Find where the given text appears and provide that cell's center as [X, Y] coordinate. 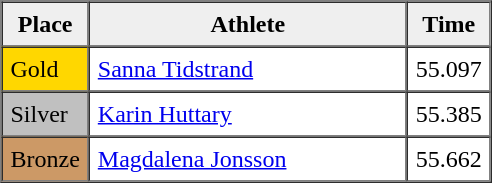
55.097 [449, 68]
Athlete [248, 24]
Sanna Tidstrand [248, 68]
Time [449, 24]
Bronze [46, 158]
Gold [46, 68]
Magdalena Jonsson [248, 158]
Silver [46, 114]
55.662 [449, 158]
Place [46, 24]
Karin Huttary [248, 114]
55.385 [449, 114]
